Identify which cell holds the provided text, then report its (x, y) central coordinate. 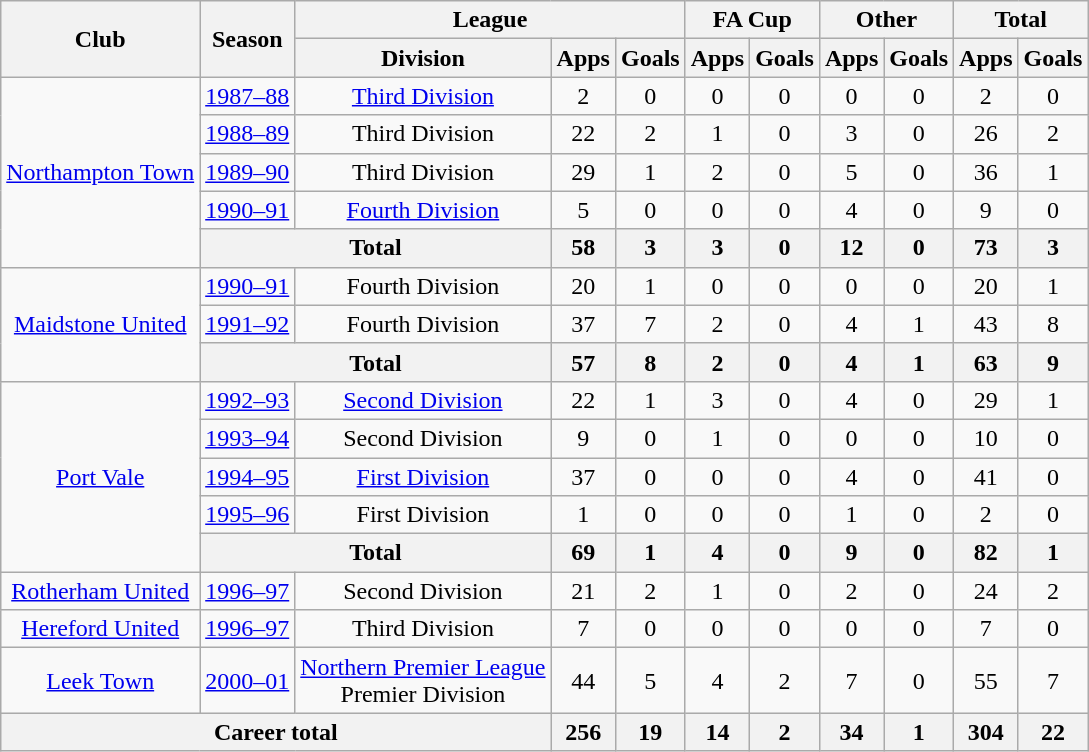
58 (583, 248)
Northampton Town (100, 172)
304 (986, 732)
2000–01 (248, 680)
14 (717, 732)
21 (583, 591)
1993–94 (248, 438)
Maidstone United (100, 324)
69 (583, 553)
FA Cup (752, 20)
1991–92 (248, 324)
1988–89 (248, 134)
Northern Premier LeaguePremier Division (423, 680)
1992–93 (248, 400)
1994–95 (248, 477)
73 (986, 248)
1989–90 (248, 172)
24 (986, 591)
26 (986, 134)
44 (583, 680)
36 (986, 172)
Division (423, 58)
63 (986, 362)
1987–88 (248, 96)
34 (851, 732)
Hereford United (100, 629)
Career total (276, 732)
43 (986, 324)
Other (886, 20)
55 (986, 680)
256 (583, 732)
Leek Town (100, 680)
Rotherham United (100, 591)
82 (986, 553)
12 (851, 248)
41 (986, 477)
19 (650, 732)
10 (986, 438)
Port Vale (100, 476)
Season (248, 39)
Club (100, 39)
1995–96 (248, 515)
57 (583, 362)
League (490, 20)
